Find where the given text appears and provide that cell's center as (X, Y) coordinate. 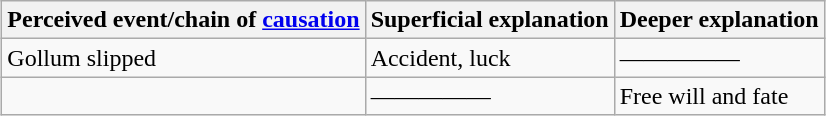
Accident, luck (490, 58)
Gollum slipped (184, 58)
Perceived event/chain of causation (184, 20)
Superficial explanation (490, 20)
Deeper explanation (719, 20)
Free will and fate (719, 96)
